Search for the cell housing the specified text and yield its [x, y] center coordinate. 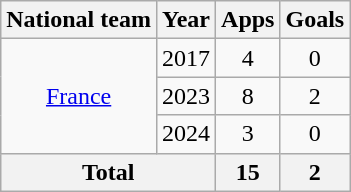
Year [186, 20]
France [79, 96]
2024 [186, 134]
National team [79, 20]
2023 [186, 96]
15 [248, 172]
3 [248, 134]
2017 [186, 58]
Apps [248, 20]
8 [248, 96]
Goals [315, 20]
4 [248, 58]
Total [108, 172]
